Return (X, Y) of the center of cell containing provided text 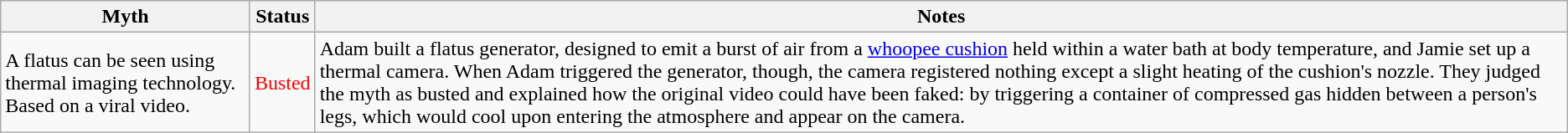
Busted (282, 82)
Notes (941, 17)
Myth (126, 17)
Status (282, 17)
A flatus can be seen using thermal imaging technology. Based on a viral video. (126, 82)
